Extract the [X, Y] coordinate from the center of the cell holding the provided text.  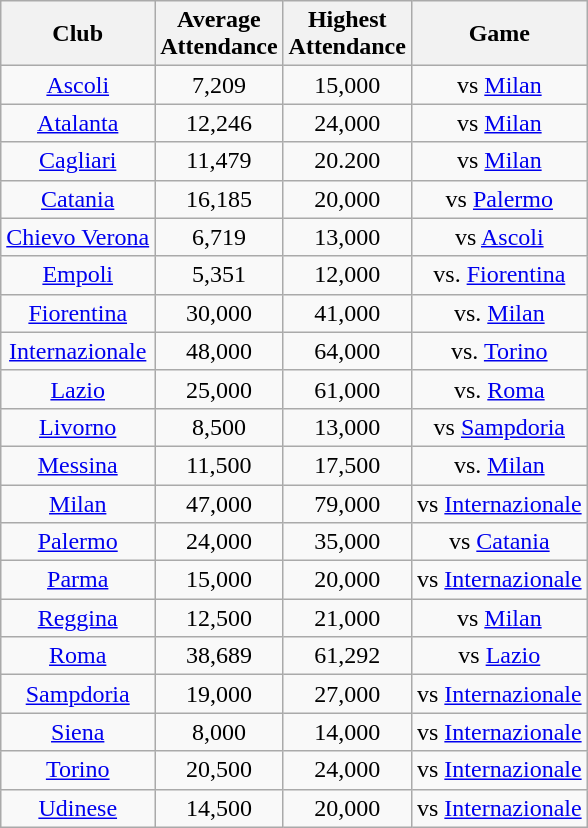
vs Catania [499, 542]
vs Ascoli [499, 237]
79,000 [347, 503]
20.200 [347, 161]
21,000 [347, 618]
vs. Roma [499, 389]
Empoli [78, 275]
16,185 [219, 199]
Game [499, 34]
Roma [78, 656]
Chievo Verona [78, 237]
Torino [78, 770]
61,000 [347, 389]
Ascoli [78, 85]
12,000 [347, 275]
17,500 [347, 465]
Fiorentina [78, 313]
14,000 [347, 732]
Udinese [78, 808]
Parma [78, 580]
64,000 [347, 351]
vs Sampdoria [499, 427]
Club [78, 34]
27,000 [347, 694]
20,500 [219, 770]
Highest Attendance [347, 34]
Internazionale [78, 351]
Cagliari [78, 161]
35,000 [347, 542]
Messina [78, 465]
vs. Fiorentina [499, 275]
Average Attendance [219, 34]
12,246 [219, 123]
Catania [78, 199]
vs Palermo [499, 199]
8,000 [219, 732]
11,500 [219, 465]
Reggina [78, 618]
38,689 [219, 656]
Milan [78, 503]
Palermo [78, 542]
6,719 [219, 237]
41,000 [347, 313]
19,000 [219, 694]
vs Lazio [499, 656]
14,500 [219, 808]
61,292 [347, 656]
47,000 [219, 503]
7,209 [219, 85]
Sampdoria [78, 694]
11,479 [219, 161]
vs. Torino [499, 351]
12,500 [219, 618]
5,351 [219, 275]
Siena [78, 732]
8,500 [219, 427]
Livorno [78, 427]
Atalanta [78, 123]
48,000 [219, 351]
25,000 [219, 389]
Lazio [78, 389]
30,000 [219, 313]
